Detect which cell encompasses the target text, then output its [x, y] center coordinate. 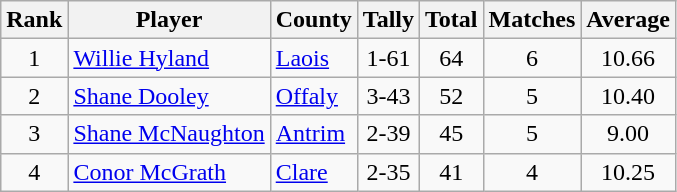
3-43 [388, 96]
Laois [314, 58]
Total [452, 20]
Tally [388, 20]
Average [628, 20]
9.00 [628, 134]
1-61 [388, 58]
10.66 [628, 58]
3 [34, 134]
Clare [314, 172]
10.40 [628, 96]
45 [452, 134]
Willie Hyland [169, 58]
52 [452, 96]
Shane McNaughton [169, 134]
6 [532, 58]
Matches [532, 20]
2-35 [388, 172]
1 [34, 58]
2 [34, 96]
Antrim [314, 134]
Shane Dooley [169, 96]
41 [452, 172]
2-39 [388, 134]
Rank [34, 20]
Player [169, 20]
Conor McGrath [169, 172]
County [314, 20]
64 [452, 58]
10.25 [628, 172]
Offaly [314, 96]
